Scan for the cell matching the given text and deliver its (x, y) coordinate at center. 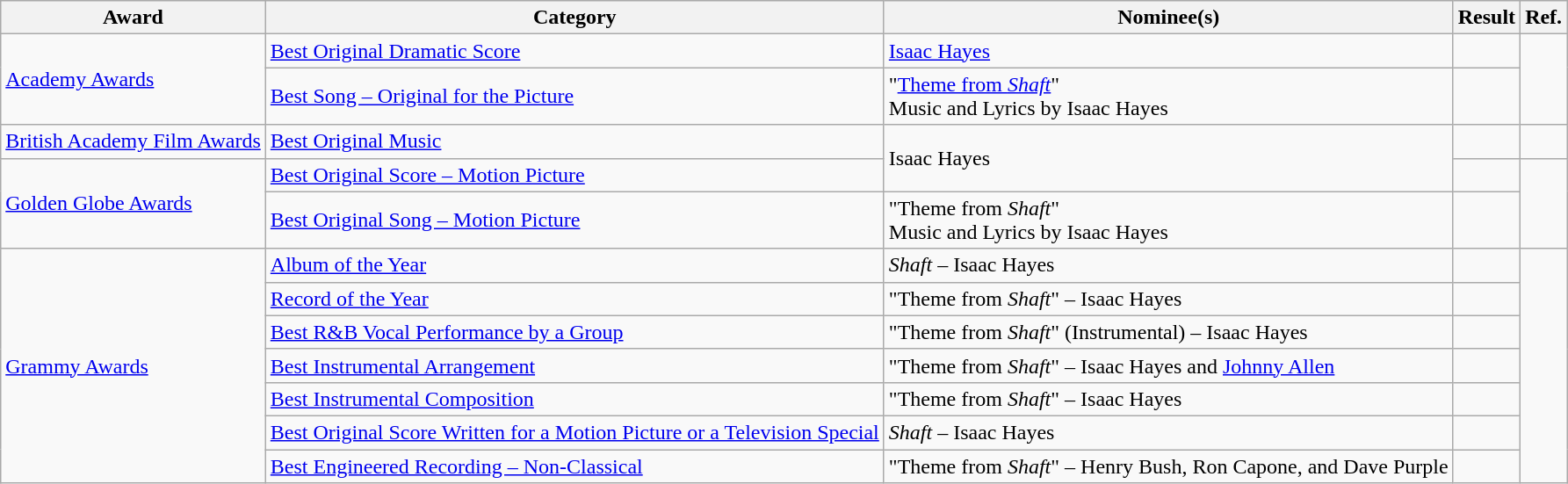
Best Instrumental Composition (574, 399)
Record of the Year (574, 299)
Award (134, 18)
Best Original Score Written for a Motion Picture or a Television Special (574, 432)
"Theme from Shaft" – Isaac Hayes and Johnny Allen (1168, 365)
Category (574, 18)
Best Engineered Recording – Non-Classical (574, 466)
Nominee(s) (1168, 18)
Best Song – Original for the Picture (574, 97)
Result (1486, 18)
Academy Awards (134, 79)
Best Original Song – Motion Picture (574, 220)
Best Original Score – Motion Picture (574, 175)
Golden Globe Awards (134, 204)
Album of the Year (574, 265)
Best Original Music (574, 141)
Ref. (1544, 18)
British Academy Film Awards (134, 141)
"Theme from Shaft" (Instrumental) – Isaac Hayes (1168, 332)
Best Instrumental Arrangement (574, 365)
"Theme from Shaft" – Henry Bush, Ron Capone, and Dave Purple (1168, 466)
Grammy Awards (134, 365)
Best Original Dramatic Score (574, 51)
Best R&B Vocal Performance by a Group (574, 332)
